Determine the (x, y) coordinate at the center of the cell enclosing the given text.  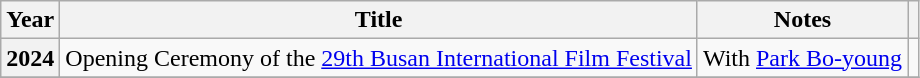
With Park Bo-young (802, 58)
Year (30, 20)
Title (379, 20)
Opening Ceremony of the 29th Busan International Film Festival (379, 58)
Notes (802, 20)
2024 (30, 58)
